Scan for the cell matching the given text and deliver its (X, Y) coordinate at center. 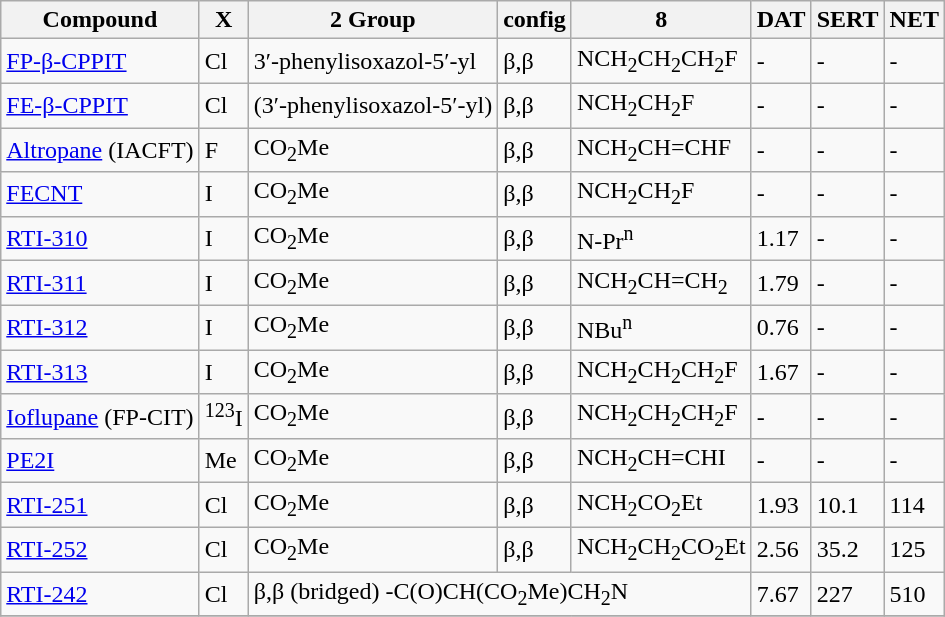
FECNT (100, 194)
10.1 (848, 505)
FE-β-CPPIT (100, 105)
β,β (bridged) -C(O)CH(CO2Me)CH2N (500, 594)
NCH2CH=CHF (661, 150)
Compound (100, 20)
config (535, 20)
0.76 (781, 328)
NET (914, 20)
RTI-252 (100, 549)
125 (914, 549)
3′-phenylisoxazol-5′-yl (372, 61)
NCH2CH=CH2 (661, 283)
F (224, 150)
RTI-310 (100, 238)
35.2 (848, 549)
227 (848, 594)
Me (224, 461)
PE2I (100, 461)
X (224, 20)
510 (914, 594)
RTI-313 (100, 372)
(3′-phenylisoxazol-5′-yl) (372, 105)
8 (661, 20)
NCH2CO2Et (661, 505)
123I (224, 416)
1.93 (781, 505)
2 Group (372, 20)
RTI-251 (100, 505)
NCH2CH2CO2Et (661, 549)
NBun (661, 328)
114 (914, 505)
RTI-311 (100, 283)
FP-β-CPPIT (100, 61)
1.79 (781, 283)
7.67 (781, 594)
DAT (781, 20)
RTI-242 (100, 594)
N-Prn (661, 238)
NCH2CH=CHI (661, 461)
1.67 (781, 372)
Altropane (IACFT) (100, 150)
SERT (848, 20)
Ioflupane (FP-CIT) (100, 416)
1.17 (781, 238)
2.56 (781, 549)
RTI-312 (100, 328)
